From the cell containing the given text, extract its center point as [x, y] coordinate. 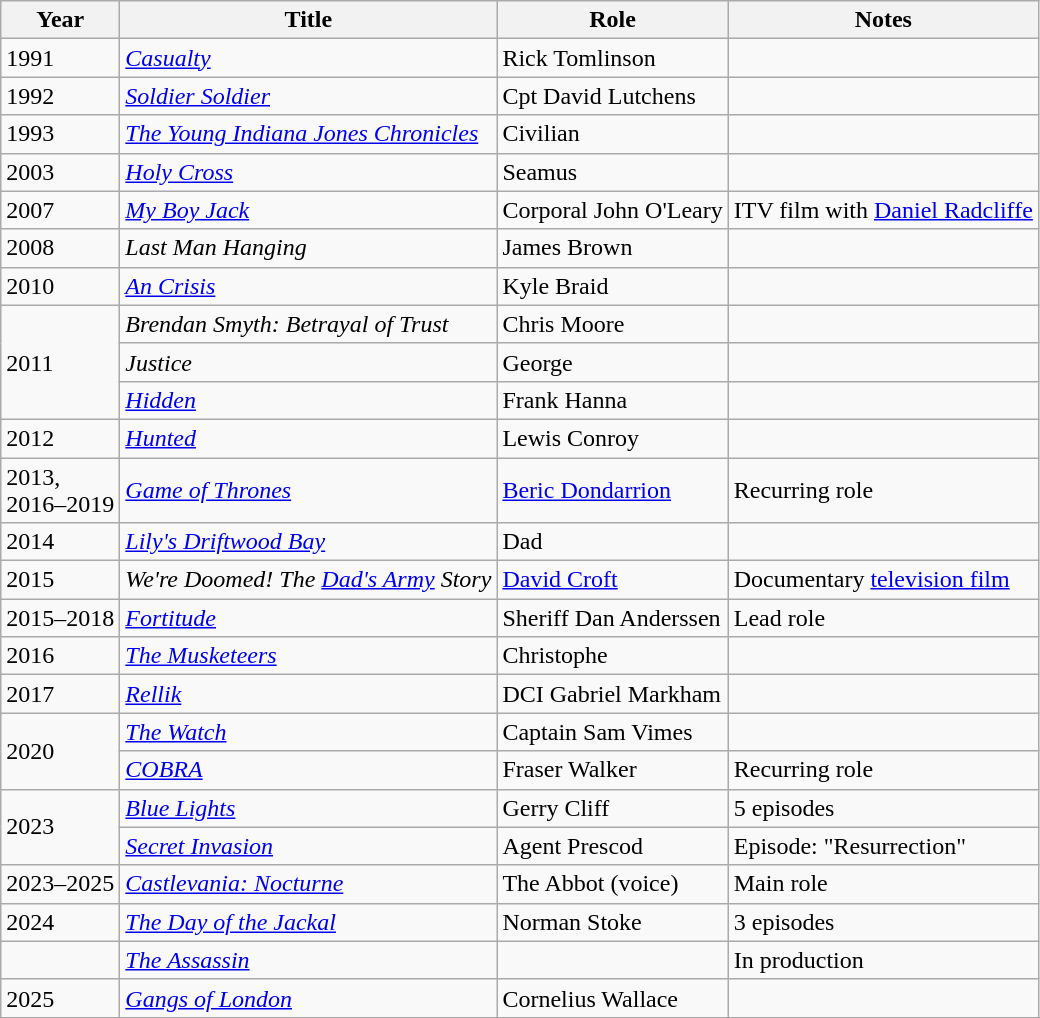
Lewis Conroy [612, 438]
Game of Thrones [308, 490]
2020 [60, 751]
Hunted [308, 438]
Cpt David Lutchens [612, 96]
2010 [60, 286]
2015 [60, 580]
Brendan Smyth: Betrayal of Trust [308, 324]
Captain Sam Vimes [612, 732]
The Young Indiana Jones Chronicles [308, 134]
Blue Lights [308, 808]
Lead role [883, 618]
Last Man Hanging [308, 248]
ITV film with Daniel Radcliffe [883, 210]
The Abbot (voice) [612, 884]
Holy Cross [308, 172]
2015–2018 [60, 618]
Gangs of London [308, 998]
Year [60, 20]
1991 [60, 58]
Frank Hanna [612, 400]
2013,2016–2019 [60, 490]
2011 [60, 362]
2016 [60, 656]
Chris Moore [612, 324]
An Crisis [308, 286]
Corporal John O'Leary [612, 210]
2014 [60, 542]
2023–2025 [60, 884]
2003 [60, 172]
Secret Invasion [308, 846]
James Brown [612, 248]
My Boy Jack [308, 210]
Hidden [308, 400]
Lily's Driftwood Bay [308, 542]
Beric Dondarrion [612, 490]
COBRA [308, 770]
Title [308, 20]
Episode: "Resurrection" [883, 846]
2012 [60, 438]
Fortitude [308, 618]
The Musketeers [308, 656]
Kyle Braid [612, 286]
We're Doomed! The Dad's Army Story [308, 580]
Fraser Walker [612, 770]
The Assassin [308, 960]
Dad [612, 542]
Rick Tomlinson [612, 58]
Sheriff Dan Anderssen [612, 618]
Notes [883, 20]
Agent Prescod [612, 846]
Documentary television film [883, 580]
The Watch [308, 732]
2007 [60, 210]
George [612, 362]
1992 [60, 96]
5 episodes [883, 808]
Seamus [612, 172]
1993 [60, 134]
Role [612, 20]
Gerry Cliff [612, 808]
2017 [60, 694]
Norman Stoke [612, 922]
The Day of the Jackal [308, 922]
DCI Gabriel Markham [612, 694]
Main role [883, 884]
2024 [60, 922]
Rellik [308, 694]
3 episodes [883, 922]
2023 [60, 827]
2025 [60, 998]
Civilian [612, 134]
Soldier Soldier [308, 96]
Cornelius Wallace [612, 998]
Castlevania: Nocturne [308, 884]
Justice [308, 362]
Christophe [612, 656]
2008 [60, 248]
David Croft [612, 580]
In production [883, 960]
Casualty [308, 58]
